Return the [x, y] coordinate for the center point of the cell that contains the specified text.  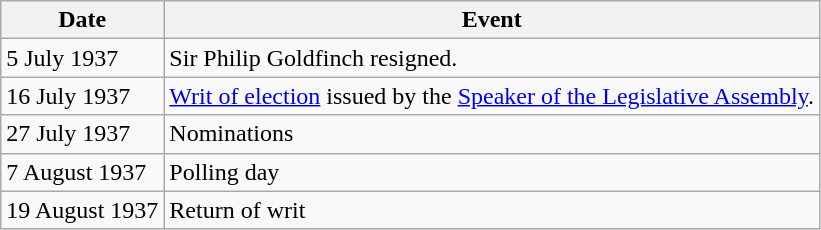
Sir Philip Goldfinch resigned. [492, 58]
Date [82, 20]
Return of writ [492, 210]
16 July 1937 [82, 96]
Nominations [492, 134]
Writ of election issued by the Speaker of the Legislative Assembly. [492, 96]
19 August 1937 [82, 210]
7 August 1937 [82, 172]
Polling day [492, 172]
Event [492, 20]
5 July 1937 [82, 58]
27 July 1937 [82, 134]
